Capture the cell that displays the provided text and extract its (x, y) central coordinate. 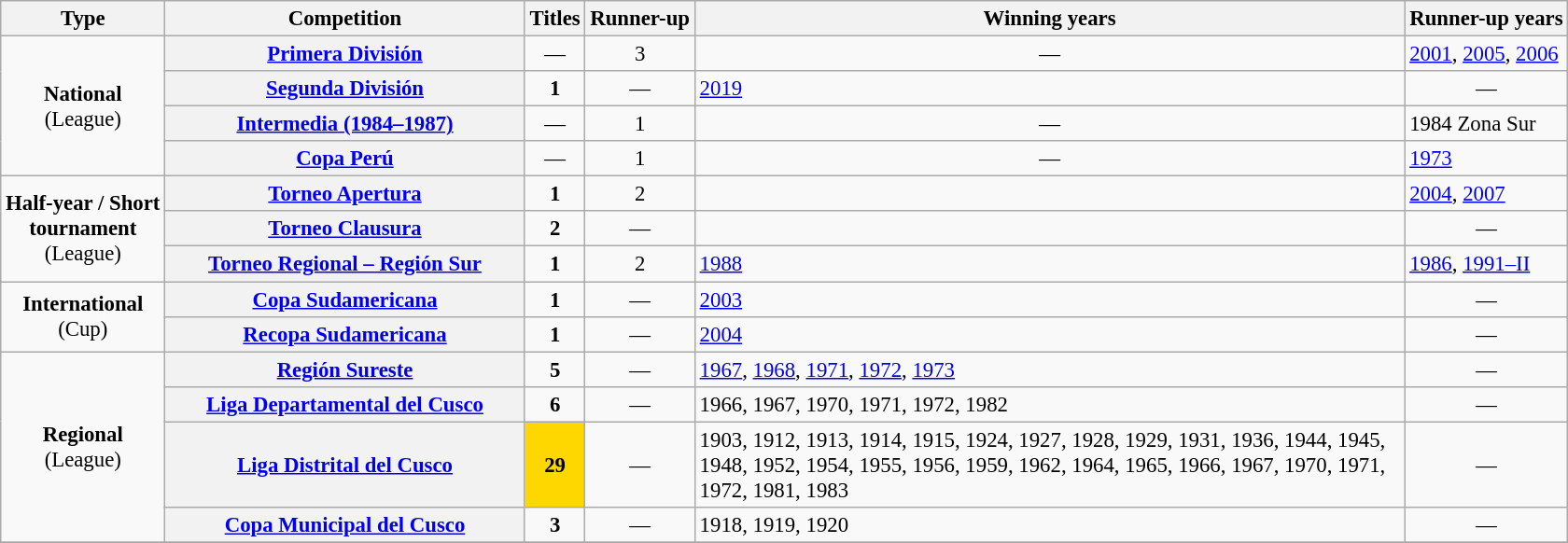
6 (554, 404)
Copa Municipal del Cusco (345, 525)
Primera División (345, 54)
International(Cup) (83, 317)
Liga Departamental del Cusco (345, 404)
2004 (1049, 334)
Competition (345, 19)
1986, 1991–II (1486, 264)
Región Sureste (345, 369)
2003 (1049, 299)
1984 Zona Sur (1486, 124)
2019 (1049, 89)
Regional(League) (83, 447)
Runner-up (640, 19)
2001, 2005, 2006 (1486, 54)
Copa Perú (345, 159)
Torneo Regional – Región Sur (345, 264)
Intermedia (1984–1987) (345, 124)
Type (83, 19)
Torneo Clausura (345, 229)
Torneo Apertura (345, 194)
Half-year / Shorttournament(League) (83, 230)
Titles (554, 19)
Copa Sudamericana (345, 299)
1988 (1049, 264)
Winning years (1049, 19)
5 (554, 369)
Segunda División (345, 89)
1973 (1486, 159)
Liga Distrital del Cusco (345, 465)
1918, 1919, 1920 (1049, 525)
1967, 1968, 1971, 1972, 1973 (1049, 369)
Recopa Sudamericana (345, 334)
Runner-up years (1486, 19)
2004, 2007 (1486, 194)
National(League) (83, 106)
1966, 1967, 1970, 1971, 1972, 1982 (1049, 404)
29 (554, 465)
